For the text-containing cell, return its midpoint in (X, Y) coordinate format. 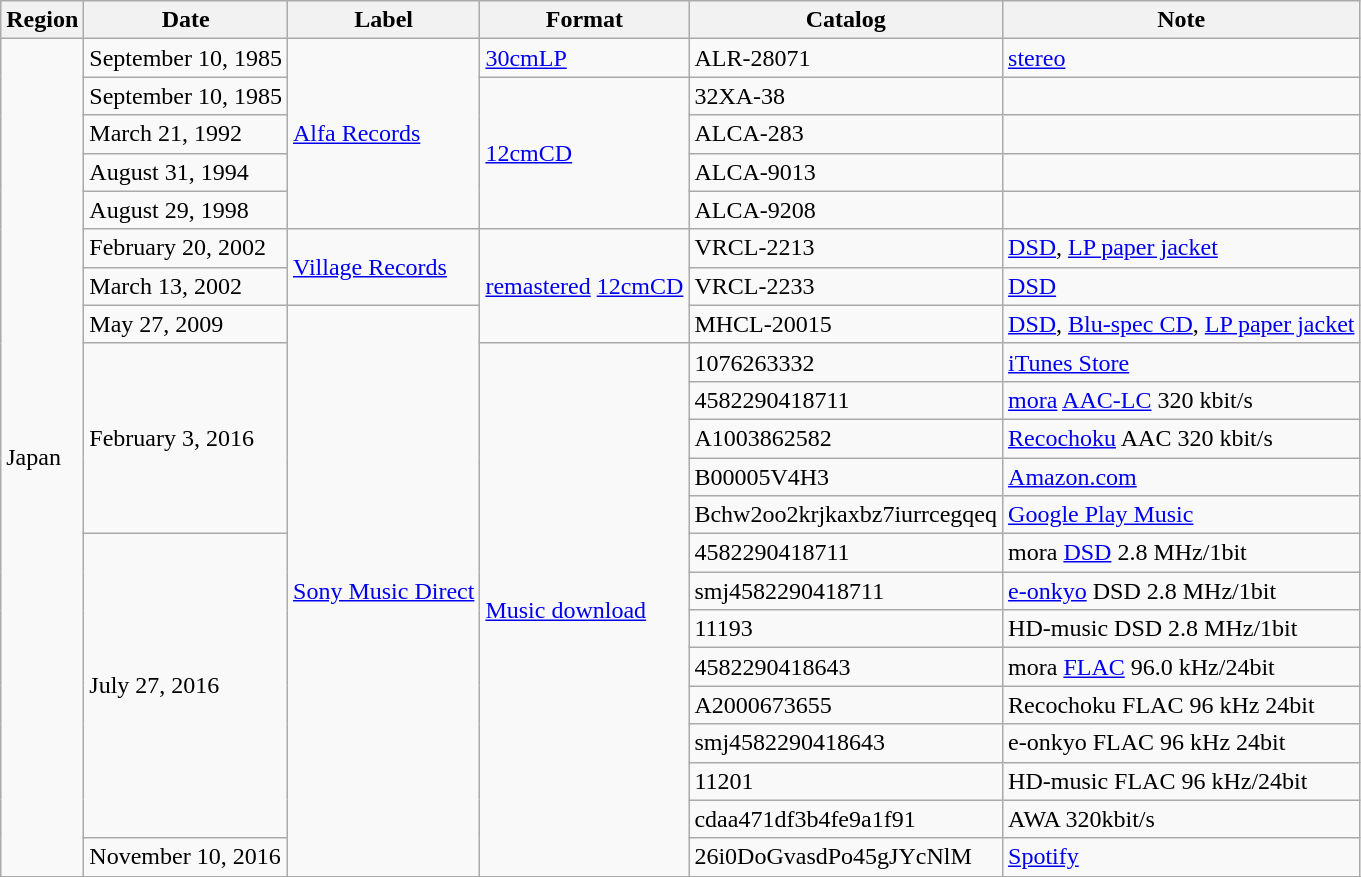
VRCL-2233 (846, 286)
A1003862582 (846, 438)
Note (1182, 20)
ALCA-9208 (846, 210)
4582290418643 (846, 667)
DSD, LP paper jacket (1182, 248)
A2000673655 (846, 705)
Bchw2oo2krjkaxbz7iurrcegqeq (846, 515)
February 20, 2002 (186, 248)
12cmCD (584, 153)
smj4582290418711 (846, 591)
Spotify (1182, 857)
e-onkyo FLAC 96 kHz 24bit (1182, 743)
ALCA-283 (846, 134)
Region (42, 20)
Google Play Music (1182, 515)
MHCL-20015 (846, 324)
Music download (584, 610)
mora DSD 2.8 MHz/1bit (1182, 553)
AWA 320kbit/s (1182, 819)
30cmLP (584, 58)
26i0DoGvasdPo45gJYcNlM (846, 857)
1076263332 (846, 362)
VRCL-2213 (846, 248)
DSD (1182, 286)
DSD, Blu-spec CD, LP paper jacket (1182, 324)
August 29, 1998 (186, 210)
HD-music DSD 2.8 MHz/1bit (1182, 629)
cdaa471df3b4fe9a1f91 (846, 819)
mora AAC-LC 320 kbit/s (1182, 400)
B00005V4H3 (846, 477)
Date (186, 20)
Amazon.com (1182, 477)
smj4582290418643 (846, 743)
11193 (846, 629)
iTunes Store (1182, 362)
March 13, 2002 (186, 286)
Japan (42, 458)
July 27, 2016 (186, 686)
stereo (1182, 58)
e-onkyo DSD 2.8 MHz/1bit (1182, 591)
Recochoku FLAC 96 kHz 24bit (1182, 705)
Sony Music Direct (384, 590)
remastered 12cmCD (584, 286)
Alfa Records (384, 134)
11201 (846, 781)
32XA-38 (846, 96)
ALR-28071 (846, 58)
February 3, 2016 (186, 438)
November 10, 2016 (186, 857)
ALCA-9013 (846, 172)
mora FLAC 96.0 kHz/24bit (1182, 667)
Label (384, 20)
Village Records (384, 267)
Catalog (846, 20)
May 27, 2009 (186, 324)
Recochoku AAC 320 kbit/s (1182, 438)
Format (584, 20)
March 21, 1992 (186, 134)
August 31, 1994 (186, 172)
HD-music FLAC 96 kHz/24bit (1182, 781)
